Locate the cell with the specified text and output its [X, Y] center coordinate. 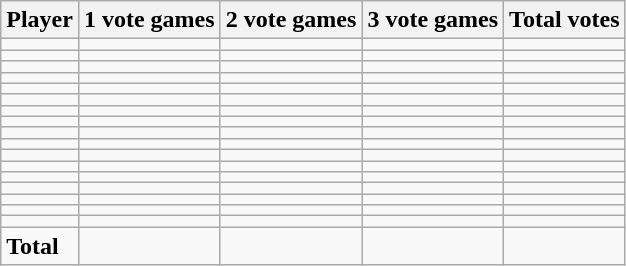
Player [40, 20]
Total [40, 246]
2 vote games [291, 20]
3 vote games [433, 20]
1 vote games [149, 20]
Total votes [565, 20]
